Capture the cell that displays the provided text and extract its (x, y) central coordinate. 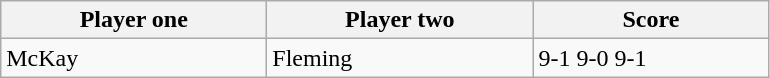
Fleming (400, 58)
McKay (134, 58)
Score (651, 20)
Player two (400, 20)
Player one (134, 20)
9-1 9-0 9-1 (651, 58)
